Pinpoint the cell where the given text exists, returning its [x, y] midpoint coordinate. 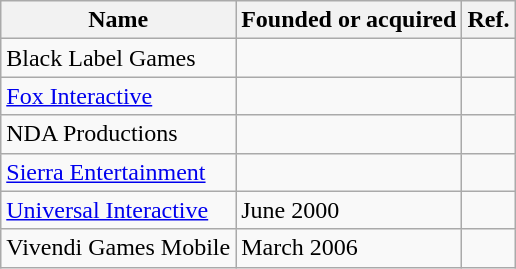
Fox Interactive [118, 96]
NDA Productions [118, 134]
Name [118, 20]
Sierra Entertainment [118, 172]
Founded or acquired [349, 20]
Universal Interactive [118, 210]
Black Label Games [118, 58]
March 2006 [349, 248]
Vivendi Games Mobile [118, 248]
June 2000 [349, 210]
Ref. [488, 20]
